Return the [X, Y] coordinate for the center point of the cell that contains the specified text.  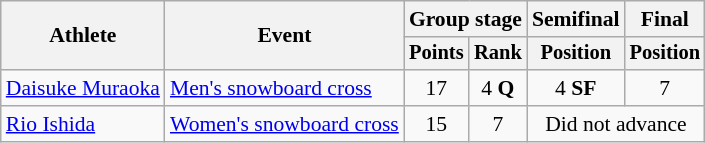
15 [436, 124]
Final [665, 19]
Daisuke Muraoka [83, 88]
Points [436, 54]
Rio Ishida [83, 124]
Did not advance [616, 124]
Semifinal [576, 19]
Group stage [466, 19]
4 SF [576, 88]
4 Q [498, 88]
Athlete [83, 36]
Event [284, 36]
Rank [498, 54]
17 [436, 88]
Men's snowboard cross [284, 88]
Women's snowboard cross [284, 124]
